Provide the [X, Y] coordinate of the cell's center where the given text is located.  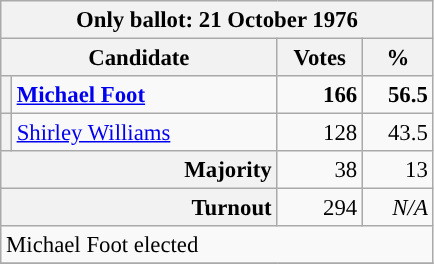
128 [320, 133]
43.5 [398, 133]
Votes [320, 58]
Candidate [139, 58]
Michael Foot elected [217, 245]
Shirley Williams [144, 133]
56.5 [398, 95]
38 [320, 170]
13 [398, 170]
294 [320, 208]
Majority [139, 170]
Only ballot: 21 October 1976 [217, 20]
Michael Foot [144, 95]
N/A [398, 208]
Turnout [139, 208]
166 [320, 95]
% [398, 58]
